Locate the cell with the specified text and output its (X, Y) center coordinate. 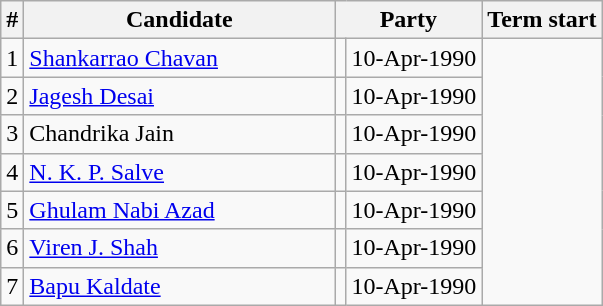
Candidate (180, 20)
Jagesh Desai (180, 96)
Bapu Kaldate (180, 286)
1 (12, 58)
Party (408, 20)
Term start (542, 20)
N. K. P. Salve (180, 172)
# (12, 20)
7 (12, 286)
Viren J. Shah (180, 248)
5 (12, 210)
Chandrika Jain (180, 134)
Shankarrao Chavan (180, 58)
6 (12, 248)
3 (12, 134)
2 (12, 96)
Ghulam Nabi Azad (180, 210)
4 (12, 172)
